Search for the cell housing the specified text and yield its (X, Y) center coordinate. 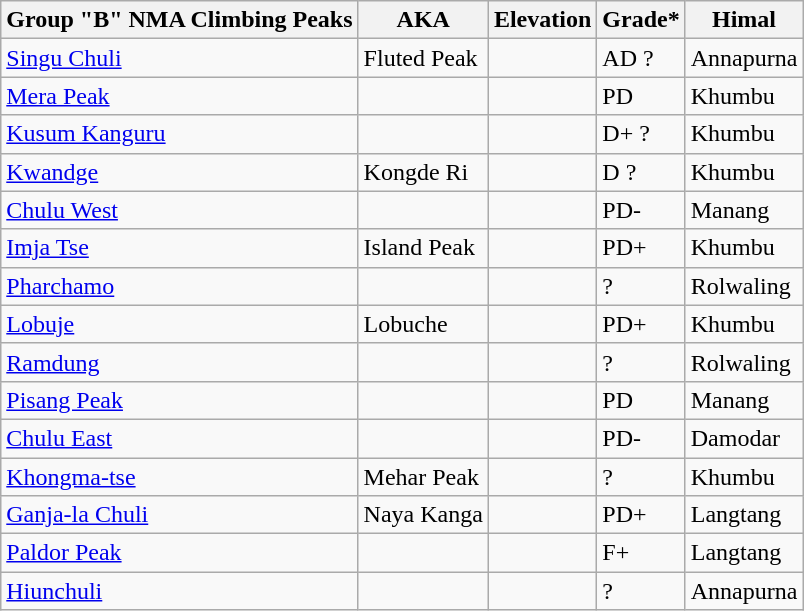
Kongde Ri (423, 172)
D ? (641, 172)
D+ ? (641, 134)
Mera Peak (180, 96)
Island Peak (423, 248)
F+ (641, 553)
Hiunchuli (180, 591)
Kwandge (180, 172)
Ramdung (180, 362)
Ganja-la Chuli (180, 515)
Chulu West (180, 210)
Fluted Peak (423, 58)
Naya Kanga (423, 515)
Chulu East (180, 438)
AD ? (641, 58)
Singu Chuli (180, 58)
Elevation (542, 20)
Khongma-tse (180, 477)
Mehar Peak (423, 477)
Paldor Peak (180, 553)
Damodar (744, 438)
Lobuche (423, 324)
Grade* (641, 20)
Himal (744, 20)
AKA (423, 20)
Kusum Kanguru (180, 134)
Group "B" NMA Climbing Peaks (180, 20)
Pharchamo (180, 286)
Lobuje (180, 324)
Pisang Peak (180, 400)
Imja Tse (180, 248)
